For the text-containing cell, return its midpoint in (X, Y) coordinate format. 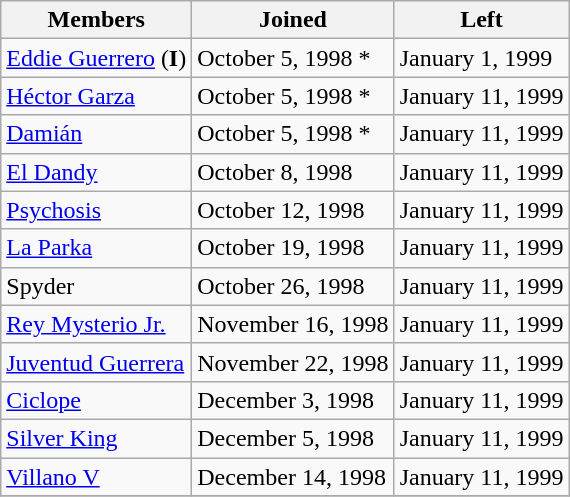
Psychosis (96, 210)
Left (482, 20)
November 16, 1998 (293, 324)
December 3, 1998 (293, 400)
October 12, 1998 (293, 210)
October 26, 1998 (293, 286)
Members (96, 20)
El Dandy (96, 172)
Juventud Guerrera (96, 362)
La Parka (96, 248)
Villano V (96, 477)
October 19, 1998 (293, 248)
Ciclope (96, 400)
Rey Mysterio Jr. (96, 324)
Damián (96, 134)
November 22, 1998 (293, 362)
December 14, 1998 (293, 477)
December 5, 1998 (293, 438)
January 1, 1999 (482, 58)
Héctor Garza (96, 96)
Joined (293, 20)
October 8, 1998 (293, 172)
Eddie Guerrero (I) (96, 58)
Spyder (96, 286)
Silver King (96, 438)
